Return the (x, y) coordinate for the center point of the cell that contains the specified text.  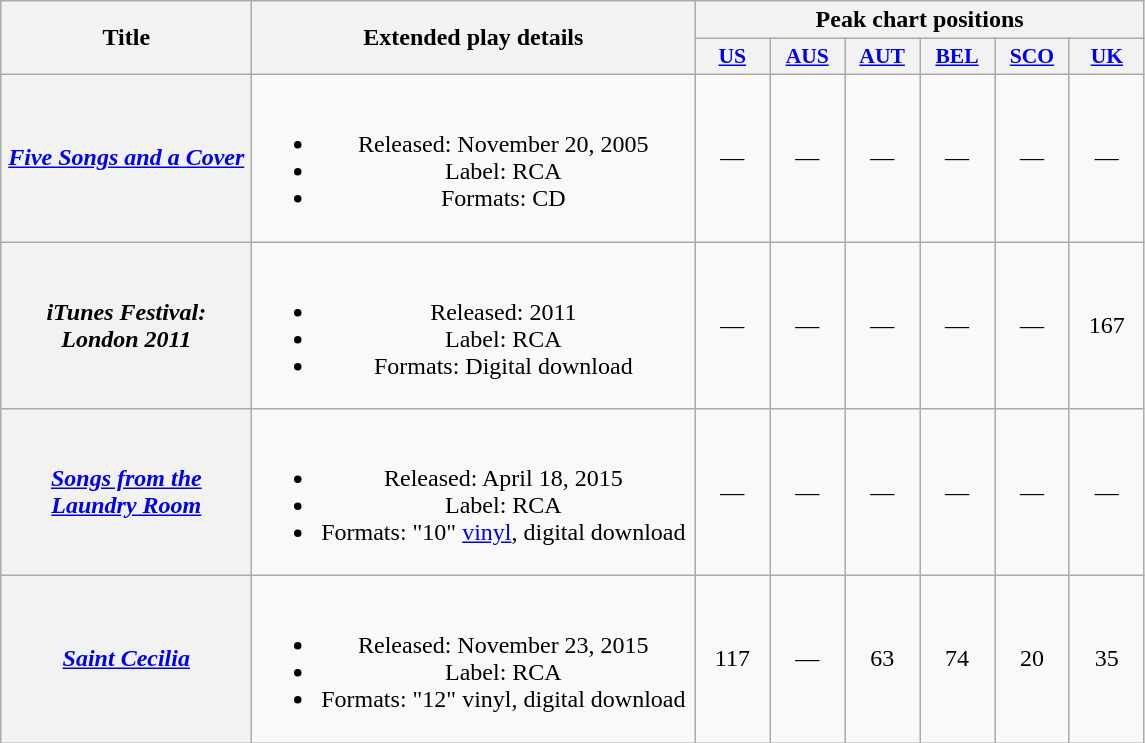
20 (1032, 660)
74 (958, 660)
iTunes Festival: London 2011 (126, 326)
Released: 2011Label: RCAFormats: Digital download (474, 326)
SCO (1032, 57)
167 (1106, 326)
Title (126, 38)
35 (1106, 660)
US (732, 57)
BEL (958, 57)
Extended play details (474, 38)
Peak chart positions (920, 20)
63 (882, 660)
Released: November 20, 2005Label: RCAFormats: CD (474, 158)
Released: April 18, 2015Label: RCAFormats: "10" vinyl, digital download (474, 492)
Saint Cecilia (126, 660)
Five Songs and a Cover (126, 158)
UK (1106, 57)
Released: November 23, 2015Label: RCAFormats: "12" vinyl, digital download (474, 660)
117 (732, 660)
AUT (882, 57)
AUS (808, 57)
Songs from the Laundry Room (126, 492)
